Capture the cell that displays the provided text and extract its [X, Y] central coordinate. 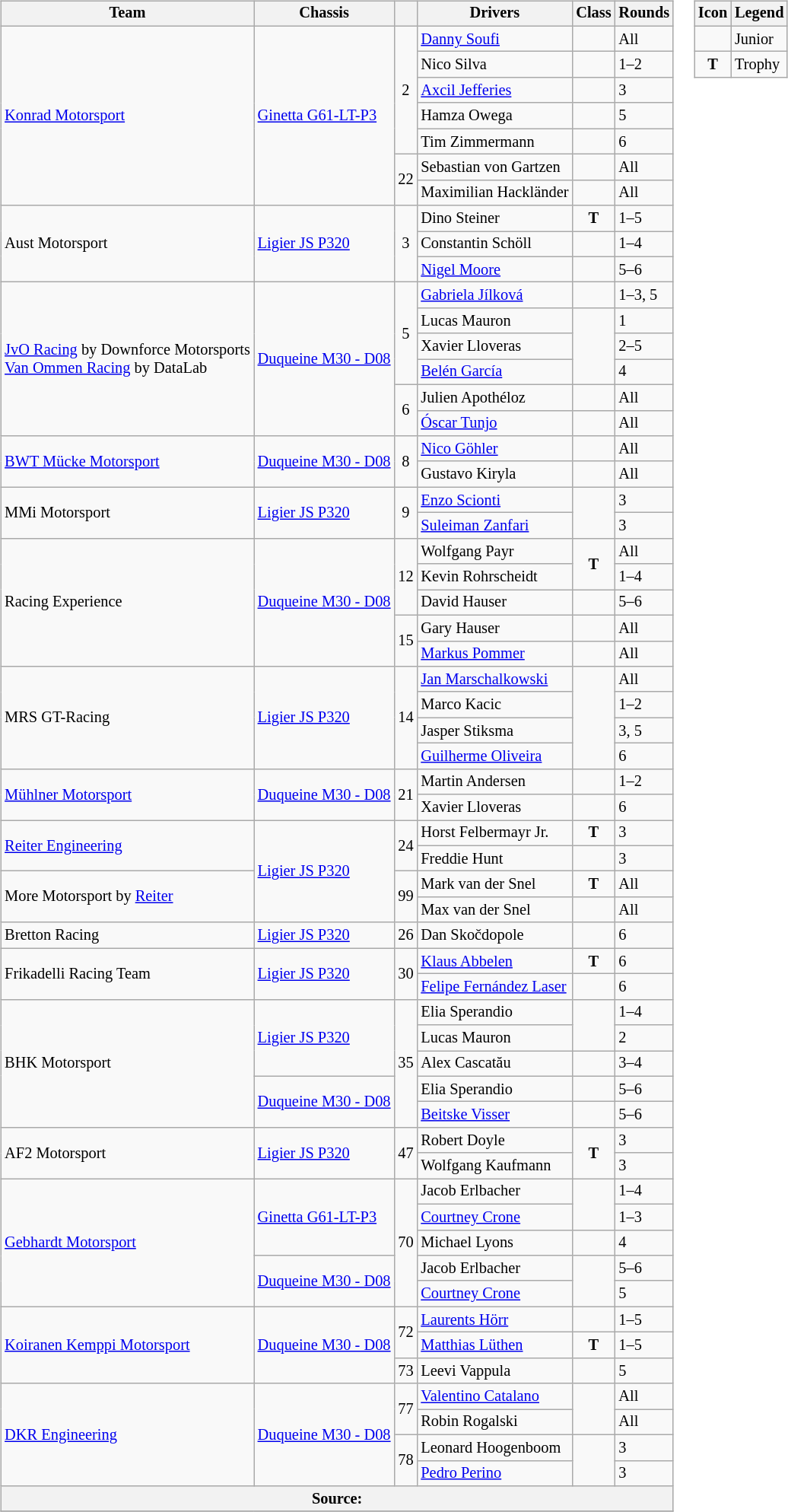
Tim Zimmermann [494, 142]
21 [405, 794]
35 [405, 1063]
26 [405, 935]
Enzo Scionti [494, 500]
Drivers [494, 14]
Axcil Jefferies [494, 91]
Guilherme Oliveira [494, 756]
Michael Lyons [494, 1243]
Wolfgang Payr [494, 551]
Laurents Hörr [494, 1319]
Icon [713, 14]
Horst Felbermayr Jr. [494, 833]
Marco Kacic [494, 705]
24 [405, 846]
Jan Marschalkowski [494, 680]
Leevi Vappula [494, 1370]
Gabriela Jílková [494, 295]
Alex Cascatău [494, 1064]
Nico Silva [494, 65]
JvO Racing by Downforce Motorsports Van Ommen Racing by DataLab [127, 359]
8 [405, 461]
Jasper Stiksma [494, 731]
DKR Engineering [127, 1435]
Suleiman Zanfari [494, 526]
Dan Skočdopole [494, 935]
David Hauser [494, 603]
77 [405, 1409]
BHK Motorsport [127, 1063]
Klaus Abbelen [494, 961]
Rounds [643, 14]
73 [405, 1370]
Nico Göhler [494, 449]
Koiranen Kemppi Motorsport [127, 1345]
Julien Apothéloz [494, 397]
Mark van der Snel [494, 884]
Junior [759, 39]
Dino Steiner [494, 218]
AF2 Motorsport [127, 1154]
70 [405, 1243]
99 [405, 896]
Wolfgang Kaufmann [494, 1166]
1–3, 5 [643, 295]
Robin Rogalski [494, 1422]
Konrad Motorsport [127, 116]
9 [405, 513]
Frikadelli Racing Team [127, 974]
3, 5 [643, 731]
Óscar Tunjo [494, 423]
Aust Motorsport [127, 244]
1 [643, 321]
Maximilian Hackländer [494, 193]
Beitske Visser [494, 1115]
Leonard Hoogenboom [494, 1447]
Freddie Hunt [494, 858]
3–4 [643, 1064]
BWT Mücke Motorsport [127, 461]
Max van der Snel [494, 910]
Robert Doyle [494, 1141]
47 [405, 1154]
78 [405, 1459]
Mühlner Motorsport [127, 794]
Legend [759, 14]
2–5 [643, 346]
MRS GT-Racing [127, 718]
Danny Soufi [494, 39]
Martin Andersen [494, 781]
72 [405, 1332]
15 [405, 641]
Gary Hauser [494, 628]
Hamza Owega [494, 116]
Pedro Perino [494, 1473]
Chassis [324, 14]
Gebhardt Motorsport [127, 1243]
Trophy [759, 65]
Source: [337, 1499]
Belén García [494, 372]
Valentino Catalano [494, 1396]
Markus Pommer [494, 654]
Sebastian von Gartzen [494, 167]
More Motorsport by Reiter [127, 896]
Gustavo Kiryla [494, 474]
Reiter Engineering [127, 846]
Constantin Schöll [494, 244]
1–3 [643, 1217]
MMi Motorsport [127, 513]
14 [405, 718]
Bretton Racing [127, 935]
Racing Experience [127, 602]
Kevin Rohrscheidt [494, 577]
Team [127, 14]
30 [405, 974]
22 [405, 180]
Nigel Moore [494, 269]
Class [593, 14]
Felipe Fernández Laser [494, 987]
Matthias Lüthen [494, 1345]
12 [405, 577]
